For the text-containing cell, return its midpoint in (x, y) coordinate format. 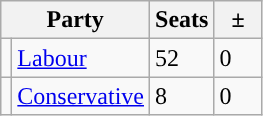
Conservative (81, 96)
± (238, 20)
Labour (81, 58)
Party (76, 20)
52 (182, 58)
Seats (182, 20)
8 (182, 96)
